Return the [x, y] coordinate for the center point of the cell that contains the specified text.  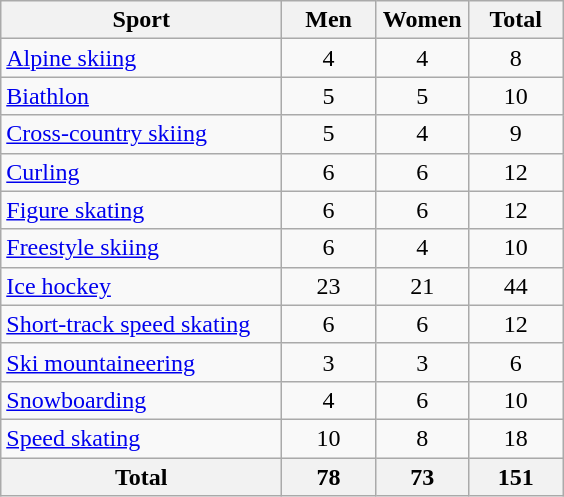
Alpine skiing [142, 58]
Cross-country skiing [142, 134]
Women [422, 20]
Speed skating [142, 438]
Ski mountaineering [142, 362]
78 [329, 477]
Freestyle skiing [142, 248]
9 [516, 134]
73 [422, 477]
21 [422, 286]
151 [516, 477]
Biathlon [142, 96]
18 [516, 438]
Short-track speed skating [142, 324]
Men [329, 20]
Curling [142, 172]
44 [516, 286]
Sport [142, 20]
Figure skating [142, 210]
Ice hockey [142, 286]
Snowboarding [142, 400]
23 [329, 286]
